Detect which cell encompasses the target text, then output its (X, Y) center coordinate. 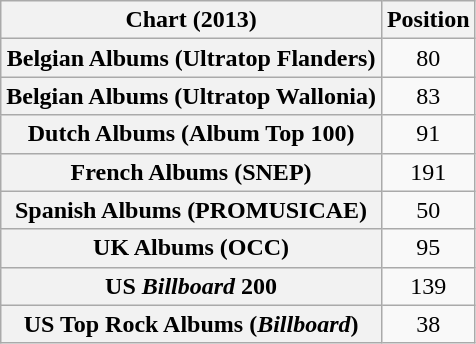
French Albums (SNEP) (192, 172)
Position (428, 20)
191 (428, 172)
95 (428, 248)
91 (428, 134)
UK Albums (OCC) (192, 248)
38 (428, 324)
139 (428, 286)
Belgian Albums (Ultratop Wallonia) (192, 96)
83 (428, 96)
US Billboard 200 (192, 286)
Dutch Albums (Album Top 100) (192, 134)
80 (428, 58)
Spanish Albums (PROMUSICAE) (192, 210)
US Top Rock Albums (Billboard) (192, 324)
Chart (2013) (192, 20)
50 (428, 210)
Belgian Albums (Ultratop Flanders) (192, 58)
